Find where the given text appears and provide that cell's center as [X, Y] coordinate. 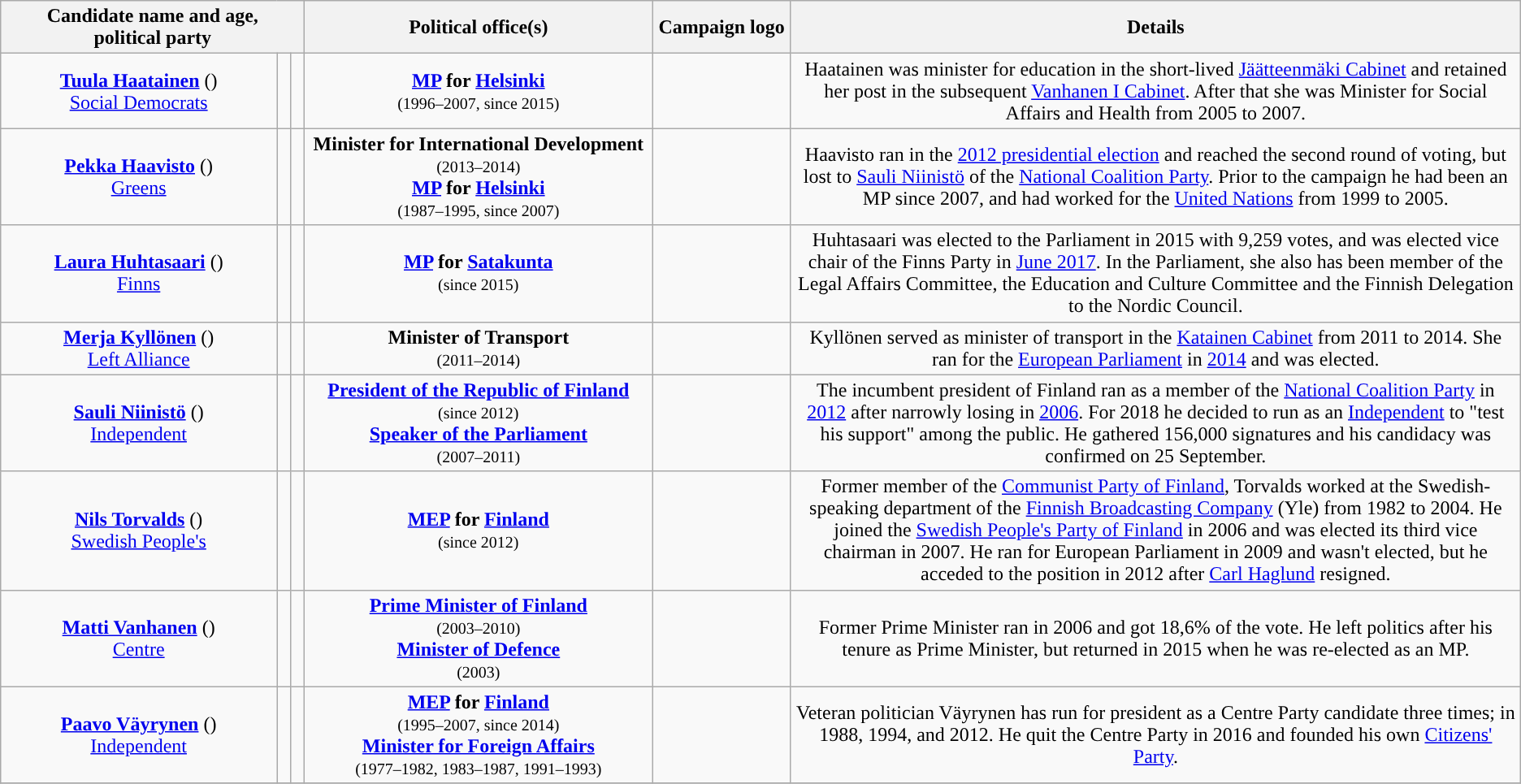
Paavo Väyrynen ()Independent [139, 734]
Pekka Haavisto ()Greens [139, 177]
Sauli Niinistö ()Independent [139, 422]
Merja Kyllönen ()Left Alliance [139, 348]
Laura Huhtasaari ()Finns [139, 273]
Details [1155, 28]
President of the Republic of Finland(since 2012)Speaker of the Parliament(2007–2011) [479, 422]
Minister for International Development(2013–2014)MP for Helsinki(1987–1995, since 2007) [479, 177]
Tuula Haatainen ()Social Democrats [139, 91]
MP for Helsinki(1996–2007, since 2015) [479, 91]
MEP for Finland(since 2012) [479, 531]
Candidate name and age,political party [153, 28]
Prime Minister of Finland(2003–2010)Minister of Defence(2003) [479, 639]
Campaign logo [721, 28]
Matti Vanhanen ()Centre [139, 639]
MEP for Finland(1995–2007, since 2014)Minister for Foreign Affairs (1977–1982, 1983–1987, 1991–1993) [479, 734]
Political office(s) [479, 28]
Kyllönen served as minister of transport in the Katainen Cabinet from 2011 to 2014. She ran for the European Parliament in 2014 and was elected. [1155, 348]
Nils Torvalds ()Swedish People's [139, 531]
MP for Satakunta(since 2015) [479, 273]
Minister of Transport(2011–2014) [479, 348]
